Detect which cell encompasses the target text, then output its [X, Y] center coordinate. 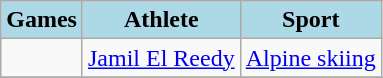
Jamil El Reedy [161, 58]
Athlete [161, 20]
Sport [310, 20]
Games [42, 20]
Alpine skiing [310, 58]
